Locate the cell with the specified text and output its (X, Y) center coordinate. 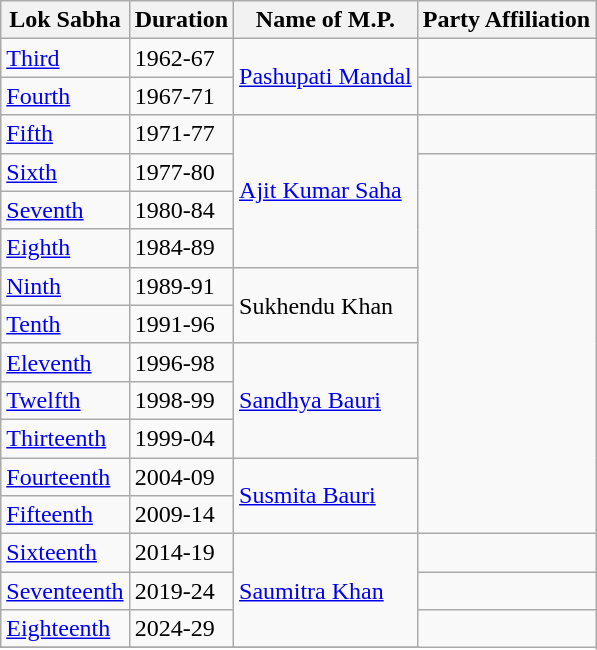
1977-80 (181, 172)
Saumitra Khan (326, 591)
Fifteenth (65, 515)
Name of M.P. (326, 20)
Sukhendu Khan (326, 305)
Susmita Bauri (326, 496)
2024-29 (181, 629)
1989-91 (181, 286)
Fourteenth (65, 477)
1999-04 (181, 438)
1962-67 (181, 58)
1991-96 (181, 324)
Eleventh (65, 362)
1996-98 (181, 362)
Thirteenth (65, 438)
Third (65, 58)
2014-19 (181, 553)
1998-99 (181, 400)
Seventeenth (65, 591)
Ninth (65, 286)
1984-89 (181, 248)
Pashupati Mandal (326, 77)
2019-24 (181, 591)
Ajit Kumar Saha (326, 191)
1967-71 (181, 96)
Sandhya Bauri (326, 400)
Seventh (65, 210)
Tenth (65, 324)
Twelfth (65, 400)
2009-14 (181, 515)
Fifth (65, 134)
Lok Sabha (65, 20)
1980-84 (181, 210)
Party Affiliation (506, 20)
2004-09 (181, 477)
Eighth (65, 248)
Sixth (65, 172)
Fourth (65, 96)
1971-77 (181, 134)
Duration (181, 20)
Sixteenth (65, 553)
Eighteenth (65, 629)
